For the text-containing cell, return its midpoint in (x, y) coordinate format. 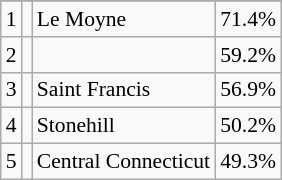
2 (12, 55)
Central Connecticut (124, 162)
71.4% (248, 19)
3 (12, 90)
59.2% (248, 55)
5 (12, 162)
Stonehill (124, 126)
56.9% (248, 90)
50.2% (248, 126)
Le Moyne (124, 19)
4 (12, 126)
1 (12, 19)
Saint Francis (124, 90)
49.3% (248, 162)
